Scan for the cell matching the given text and deliver its [x, y] coordinate at center. 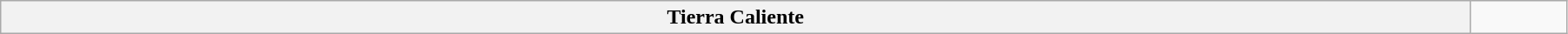
Tierra Caliente [736, 17]
